Extract the [x, y] coordinate from the center of the cell holding the provided text.  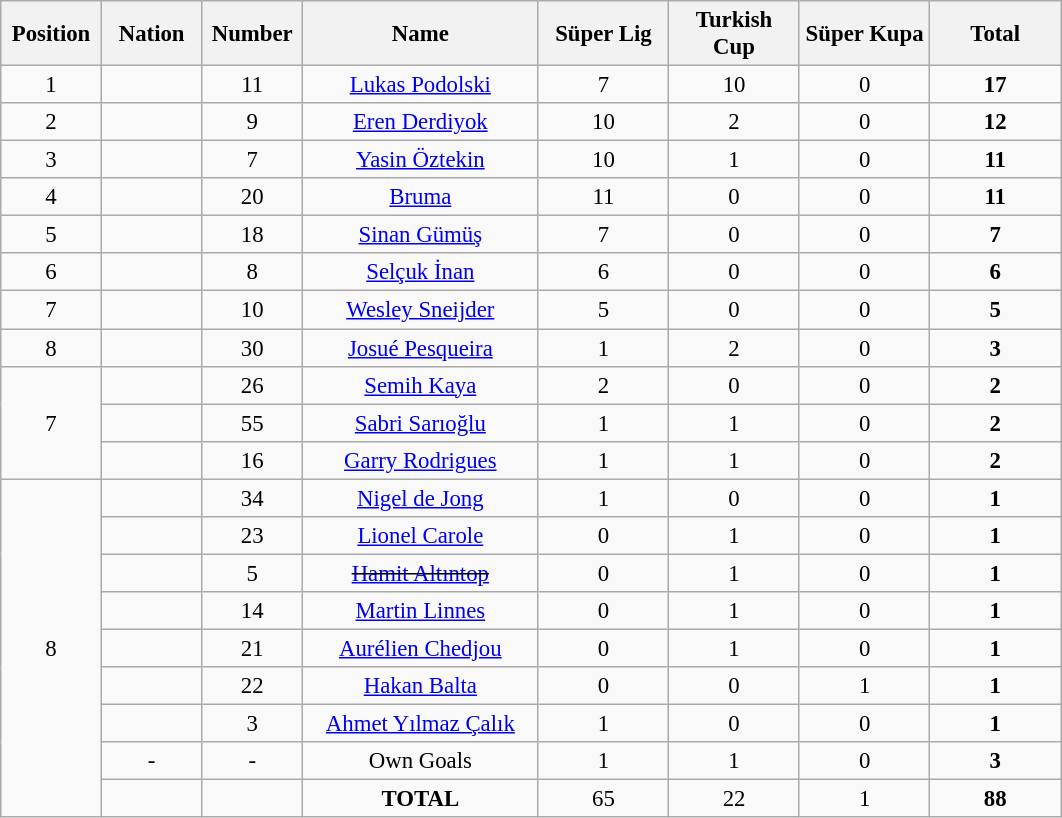
Number [252, 34]
14 [252, 611]
Bruma [421, 197]
23 [252, 536]
Nigel de Jong [421, 498]
Wesley Sneijder [421, 310]
30 [252, 348]
26 [252, 385]
34 [252, 498]
Martin Linnes [421, 611]
Position [52, 34]
21 [252, 648]
Semih Kaya [421, 385]
Lukas Podolski [421, 85]
Yasin Öztekin [421, 160]
Josué Pesqueira [421, 348]
16 [252, 460]
Nation [152, 34]
Lionel Carole [421, 536]
Garry Rodrigues [421, 460]
Aurélien Chedjou [421, 648]
9 [252, 122]
Ahmet Yılmaz Çalık [421, 724]
4 [52, 197]
88 [996, 799]
Süper Lig [604, 34]
Hakan Balta [421, 686]
18 [252, 235]
TOTAL [421, 799]
20 [252, 197]
Selçuk İnan [421, 273]
Sinan Gümüş [421, 235]
Total [996, 34]
55 [252, 423]
Own Goals [421, 761]
65 [604, 799]
Turkish Cup [734, 34]
12 [996, 122]
Eren Derdiyok [421, 122]
Name [421, 34]
Süper Kupa [864, 34]
Hamit Altıntop [421, 573]
17 [996, 85]
Sabri Sarıoğlu [421, 423]
